Find where the given text appears and provide that cell's center as (x, y) coordinate. 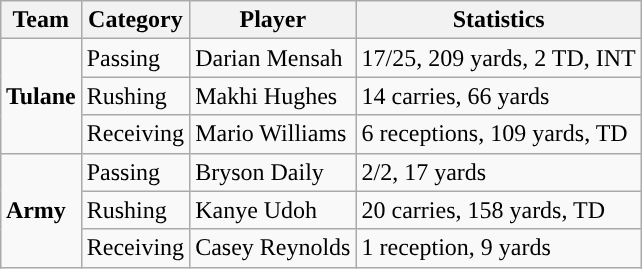
17/25, 209 yards, 2 TD, INT (498, 58)
Statistics (498, 20)
Player (273, 20)
Team (40, 20)
20 carries, 158 yards, TD (498, 210)
6 receptions, 109 yards, TD (498, 134)
Darian Mensah (273, 58)
Category (135, 20)
Mario Williams (273, 134)
Makhi Hughes (273, 96)
Kanye Udoh (273, 210)
2/2, 17 yards (498, 172)
1 reception, 9 yards (498, 248)
Casey Reynolds (273, 248)
Tulane (40, 96)
14 carries, 66 yards (498, 96)
Army (40, 210)
Bryson Daily (273, 172)
